Locate the cell with the specified text and output its [X, Y] center coordinate. 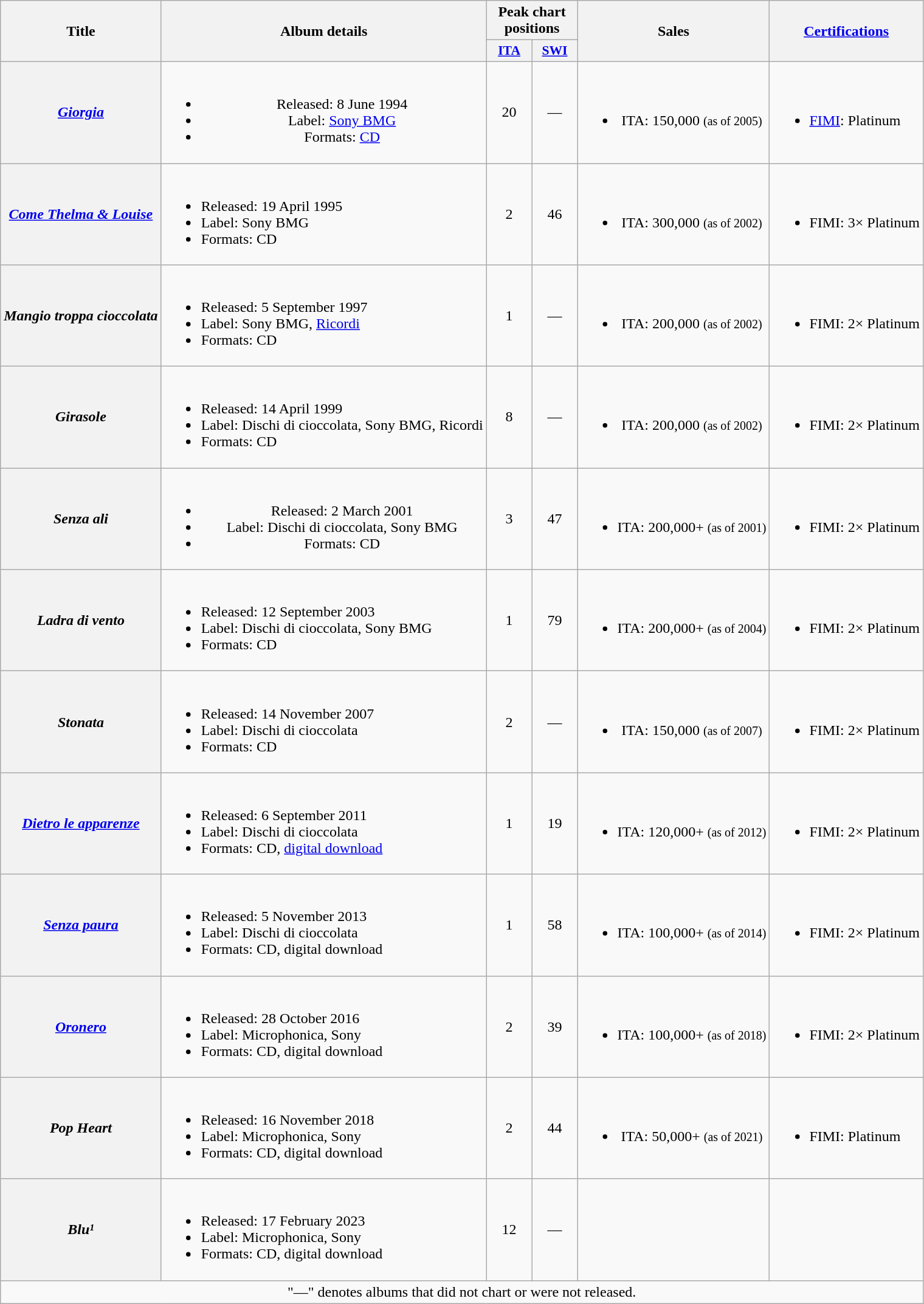
Released: 28 October 2016Label: Microphonica, SonyFormats: CD, digital download [323, 1026]
Pop Heart [81, 1128]
ITA: 200,000+ (as of 2001) [674, 519]
ITA: 100,000+ (as of 2018) [674, 1026]
ITA [509, 51]
Released: 16 November 2018Label: Microphonica, SonyFormats: CD, digital download [323, 1128]
39 [554, 1026]
58 [554, 925]
Released: 8 June 1994Label: Sony BMGFormats: CD [323, 112]
Senza ali [81, 519]
Released: 14 April 1999Label: Dischi di cioccolata, Sony BMG, RicordiFormats: CD [323, 417]
ITA: 50,000+ (as of 2021) [674, 1128]
3 [509, 519]
Certifications [846, 32]
Mangio troppa cioccolata [81, 316]
Released: 17 February 2023Label: Microphonica, SonyFormats: CD, digital download [323, 1229]
20 [509, 112]
Album details [323, 32]
Blu¹ [81, 1229]
Ladra di vento [81, 620]
Peak chart positions [532, 21]
ITA: 200,000+ (as of 2004) [674, 620]
Released: 19 April 1995Label: Sony BMGFormats: CD [323, 214]
SWI [554, 51]
44 [554, 1128]
Girasole [81, 417]
Title [81, 32]
47 [554, 519]
Come Thelma & Louise [81, 214]
19 [554, 823]
Released: 6 September 2011Label: Dischi di cioccolataFormats: CD, digital download [323, 823]
ITA: 100,000+ (as of 2014) [674, 925]
12 [509, 1229]
ITA: 300,000 (as of 2002) [674, 214]
FIMI: 3× Platinum [846, 214]
Released: 12 September 2003Label: Dischi di cioccolata, Sony BMGFormats: CD [323, 620]
Released: 2 March 2001Label: Dischi di cioccolata, Sony BMGFormats: CD [323, 519]
Released: 5 September 1997Label: Sony BMG, RicordiFormats: CD [323, 316]
ITA: 150,000 (as of 2007) [674, 722]
"—" denotes albums that did not chart or were not released. [462, 1292]
Dietro le apparenze [81, 823]
79 [554, 620]
Released: 14 November 2007Label: Dischi di cioccolataFormats: CD [323, 722]
Oronero [81, 1026]
Sales [674, 32]
Stonata [81, 722]
8 [509, 417]
Giorgia [81, 112]
Released: 5 November 2013Label: Dischi di cioccolataFormats: CD, digital download [323, 925]
ITA: 120,000+ (as of 2012) [674, 823]
Senza paura [81, 925]
ITA: 150,000 (as of 2005) [674, 112]
46 [554, 214]
